Scan for the cell matching the given text and deliver its [X, Y] coordinate at center. 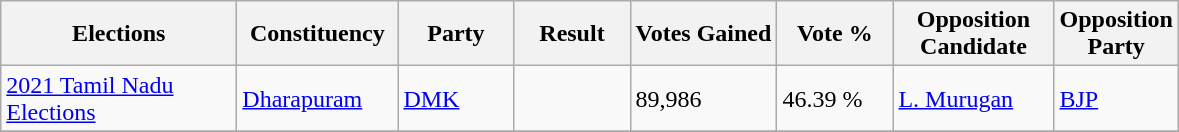
Vote % [835, 34]
DMK [456, 98]
Result [572, 34]
Votes Gained [704, 34]
Opposition Candidate [974, 34]
Party [456, 34]
46.39 % [835, 98]
BJP [1116, 98]
L. Murugan [974, 98]
Elections [119, 34]
2021 Tamil Nadu Elections [119, 98]
Constituency [318, 34]
Opposition Party [1116, 34]
89,986 [704, 98]
Dharapuram [318, 98]
